Search for the cell housing the specified text and yield its [x, y] center coordinate. 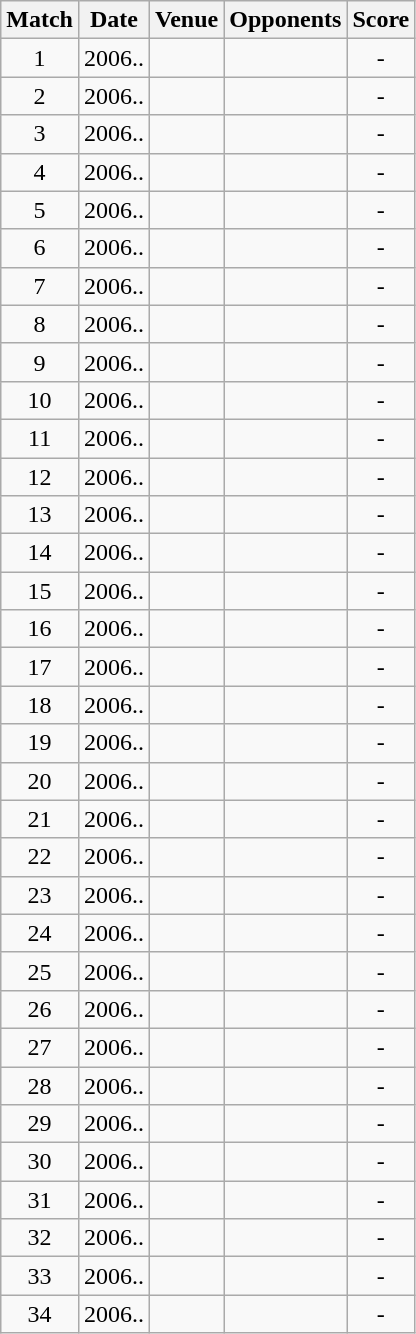
Match [40, 20]
20 [40, 781]
Venue [187, 20]
1 [40, 58]
22 [40, 857]
Opponents [286, 20]
Score [381, 20]
24 [40, 933]
8 [40, 324]
Date [114, 20]
10 [40, 400]
29 [40, 1124]
9 [40, 362]
4 [40, 172]
19 [40, 743]
2 [40, 96]
13 [40, 515]
30 [40, 1162]
23 [40, 895]
33 [40, 1276]
31 [40, 1200]
34 [40, 1314]
3 [40, 134]
6 [40, 248]
21 [40, 819]
15 [40, 591]
26 [40, 1009]
18 [40, 705]
16 [40, 629]
27 [40, 1047]
11 [40, 438]
25 [40, 971]
17 [40, 667]
28 [40, 1085]
5 [40, 210]
32 [40, 1238]
12 [40, 477]
14 [40, 553]
7 [40, 286]
